Identify which cell holds the provided text, then report its [X, Y] central coordinate. 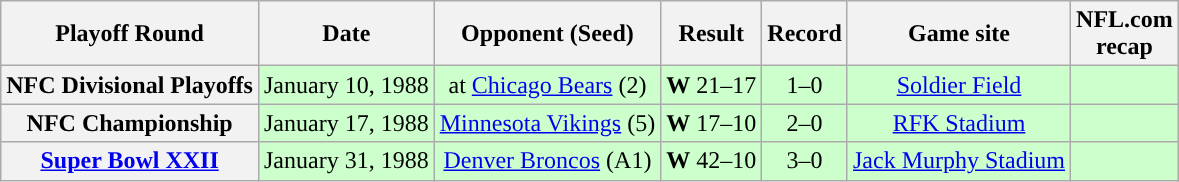
Result [712, 34]
Super Bowl XXII [130, 161]
Record [805, 34]
January 17, 1988 [346, 123]
Minnesota Vikings (5) [547, 123]
2–0 [805, 123]
NFC Divisional Playoffs [130, 85]
at Chicago Bears (2) [547, 85]
Soldier Field [958, 85]
Denver Broncos (A1) [547, 161]
Game site [958, 34]
Playoff Round [130, 34]
1–0 [805, 85]
RFK Stadium [958, 123]
W 42–10 [712, 161]
January 10, 1988 [346, 85]
January 31, 1988 [346, 161]
W 21–17 [712, 85]
Jack Murphy Stadium [958, 161]
3–0 [805, 161]
W 17–10 [712, 123]
Date [346, 34]
NFL.comrecap [1125, 34]
Opponent (Seed) [547, 34]
NFC Championship [130, 123]
